Provide the [x, y] coordinate of the cell's center where the given text is located.  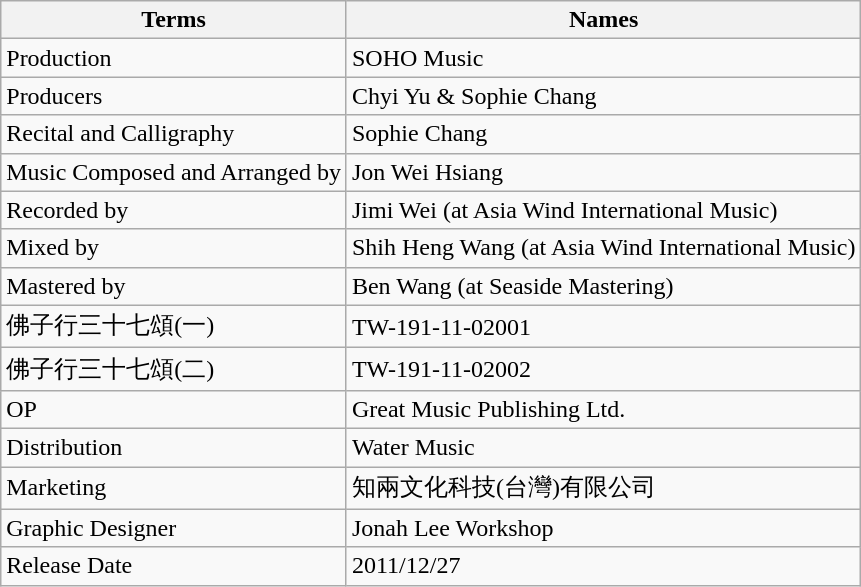
Jimi Wei (at Asia Wind International Music) [604, 210]
Water Music [604, 447]
TW-191-11-02002 [604, 370]
Production [174, 58]
Jon Wei Hsiang [604, 172]
知兩文化科技(台灣)有限公司 [604, 488]
Distribution [174, 447]
TW-191-11-02001 [604, 326]
Recital and Calligraphy [174, 134]
Sophie Chang [604, 134]
2011/12/27 [604, 566]
Release Date [174, 566]
Terms [174, 20]
Music Composed and Arranged by [174, 172]
Ben Wang (at Seaside Mastering) [604, 286]
Names [604, 20]
Marketing [174, 488]
Mastered by [174, 286]
OP [174, 409]
佛子行三十七頌(二) [174, 370]
佛子行三十七頌(一) [174, 326]
Chyi Yu & Sophie Chang [604, 96]
Mixed by [174, 248]
Great Music Publishing Ltd. [604, 409]
Producers [174, 96]
SOHO Music [604, 58]
Recorded by [174, 210]
Shih Heng Wang (at Asia Wind International Music) [604, 248]
Graphic Designer [174, 528]
Jonah Lee Workshop [604, 528]
